Return the (X, Y) coordinate for the center point of the cell that contains the specified text.  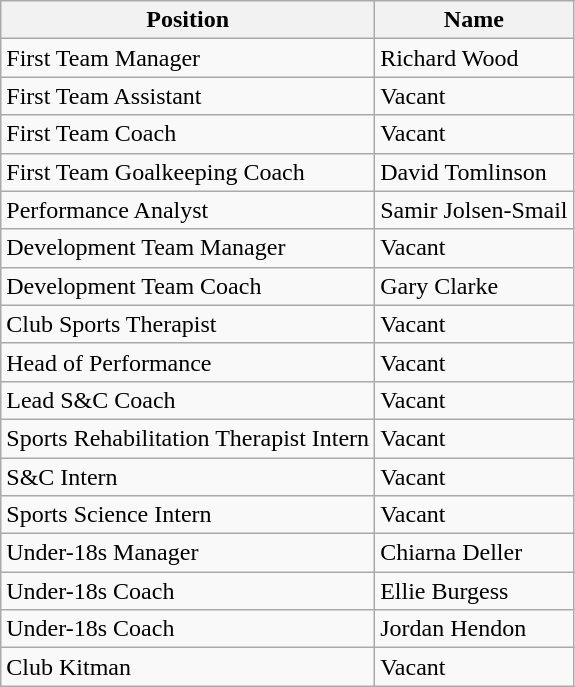
First Team Assistant (188, 96)
Sports Science Intern (188, 515)
S&C Intern (188, 477)
Lead S&C Coach (188, 400)
Club Kitman (188, 667)
Sports Rehabilitation Therapist Intern (188, 438)
Performance Analyst (188, 210)
Chiarna Deller (474, 553)
Jordan Hendon (474, 629)
David Tomlinson (474, 172)
Club Sports Therapist (188, 324)
Under-18s Manager (188, 553)
Head of Performance (188, 362)
Development Team Coach (188, 286)
Position (188, 20)
Development Team Manager (188, 248)
Samir Jolsen-Smail (474, 210)
Ellie Burgess (474, 591)
Name (474, 20)
First Team Goalkeeping Coach (188, 172)
Gary Clarke (474, 286)
Richard Wood (474, 58)
First Team Manager (188, 58)
First Team Coach (188, 134)
